Identify which cell holds the provided text, then report its (X, Y) central coordinate. 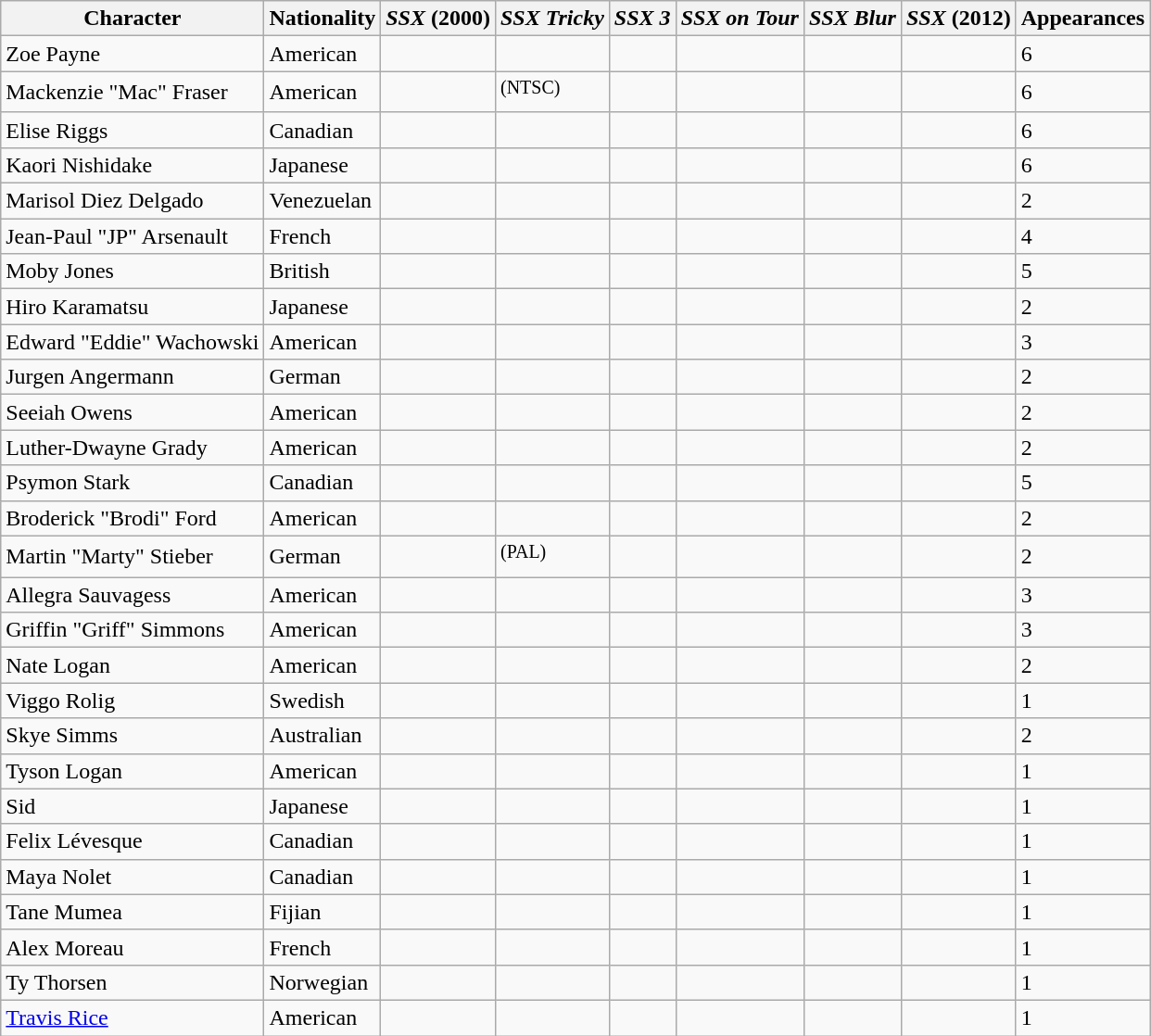
Fijian (323, 912)
Luther-Dwayne Grady (133, 448)
Broderick "Brodi" Ford (133, 518)
Edward "Eddie" Wachowski (133, 342)
Marisol Diez Delgado (133, 201)
Kaori Nishidake (133, 165)
Sid (133, 806)
Nationality (323, 19)
Martin "Marty" Stieber (133, 556)
Venezuelan (323, 201)
SSX on Tour (740, 19)
Psymon Stark (133, 483)
Skye Simms (133, 736)
Elise Riggs (133, 130)
SSX Tricky (552, 19)
Tane Mumea (133, 912)
Travis Rice (133, 1017)
Jean-Paul "JP" Arsenault (133, 236)
4 (1082, 236)
Felix Lévesque (133, 841)
(NTSC) (552, 93)
Moby Jones (133, 272)
Norwegian (323, 982)
Mackenzie "Mac" Fraser (133, 93)
(PAL) (552, 556)
Allegra Sauvagess (133, 595)
SSX 3 (642, 19)
Maya Nolet (133, 877)
Alex Moreau (133, 947)
Hiro Karamatsu (133, 307)
Australian (323, 736)
Griffin "Griff" Simmons (133, 630)
Nate Logan (133, 665)
Ty Thorsen (133, 982)
Seeiah Owens (133, 412)
Jurgen Angermann (133, 377)
SSX (2012) (958, 19)
Appearances (1082, 19)
Zoe Payne (133, 54)
SSX Blur (853, 19)
SSX (2000) (438, 19)
Swedish (323, 701)
Tyson Logan (133, 771)
Character (133, 19)
British (323, 272)
Viggo Rolig (133, 701)
